Return the [x, y] coordinate for the center point of the cell that contains the specified text.  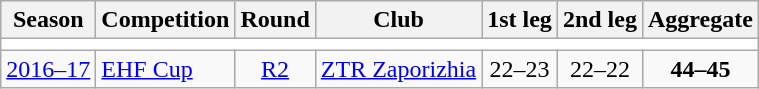
22–23 [520, 69]
EHF Cup [166, 69]
2nd leg [600, 20]
Competition [166, 20]
ZTR Zaporizhia [398, 69]
1st leg [520, 20]
Season [48, 20]
R2 [275, 69]
22–22 [600, 69]
Club [398, 20]
2016–17 [48, 69]
Round [275, 20]
44–45 [700, 69]
Aggregate [700, 20]
